Return [x, y] of the center of cell containing provided text 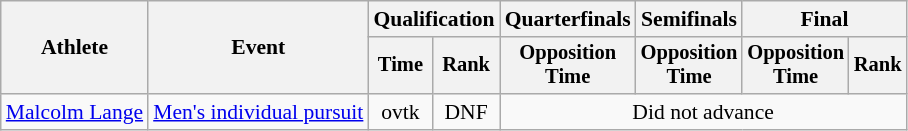
Malcolm Lange [74, 112]
Athlete [74, 48]
Qualification [434, 19]
Final [824, 19]
Quarterfinals [568, 19]
Event [258, 48]
ovtk [400, 112]
Time [400, 66]
Semifinals [690, 19]
DNF [466, 112]
Did not advance [704, 112]
Men's individual pursuit [258, 112]
